Identify which cell holds the provided text, then report its [x, y] central coordinate. 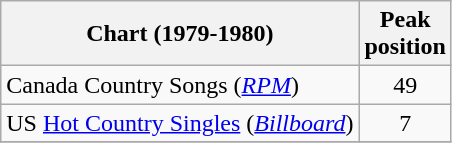
49 [405, 85]
7 [405, 123]
US Hot Country Singles (Billboard) [180, 123]
Canada Country Songs (RPM) [180, 85]
Peakposition [405, 34]
Chart (1979-1980) [180, 34]
